From the cell containing the given text, extract its center point as [X, Y] coordinate. 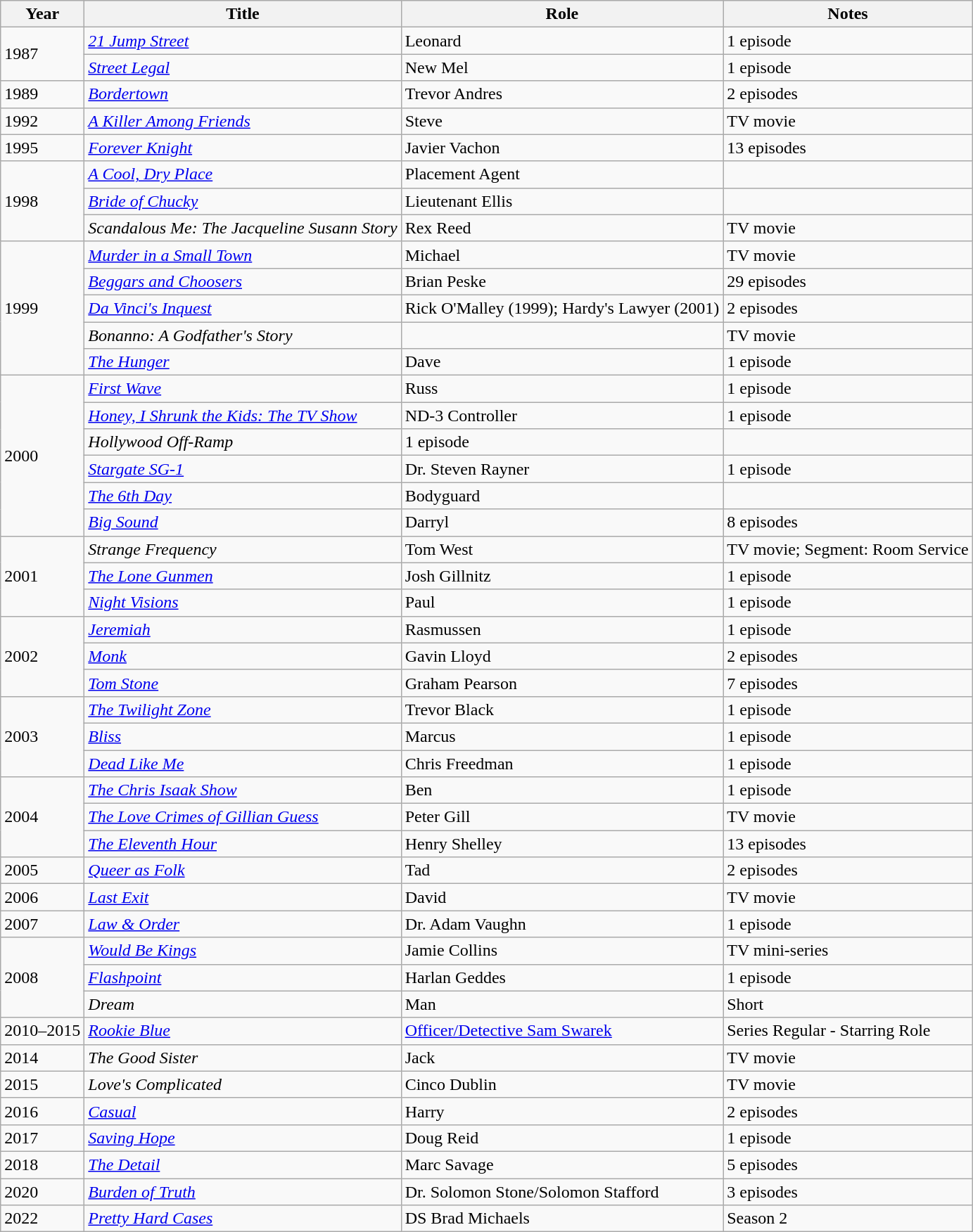
Burden of Truth [243, 1192]
Role [562, 14]
Darryl [562, 522]
Marcus [562, 736]
2017 [42, 1138]
Dr. Adam Vaughn [562, 924]
Big Sound [243, 522]
Bride of Chucky [243, 201]
Rookie Blue [243, 1031]
Harry [562, 1111]
Bonanno: A Godfather's Story [243, 335]
2010–2015 [42, 1031]
Marc Savage [562, 1164]
ND-3 Controller [562, 416]
Bordertown [243, 94]
Tad [562, 871]
1998 [42, 201]
The Love Crimes of Gillian Guess [243, 817]
The Twilight Zone [243, 710]
Officer/Detective Sam Swarek [562, 1031]
The Chris Isaak Show [243, 790]
Placement Agent [562, 174]
1989 [42, 94]
New Mel [562, 68]
Murder in a Small Town [243, 255]
2002 [42, 656]
A Killer Among Friends [243, 121]
Jack [562, 1058]
Series Regular - Starring Role [848, 1031]
2005 [42, 871]
Bodyguard [562, 496]
Jeremiah [243, 629]
Title [243, 14]
First Wave [243, 389]
The 6th Day [243, 496]
Ben [562, 790]
Dead Like Me [243, 763]
Trevor Andres [562, 94]
Leonard [562, 41]
Graham Pearson [562, 683]
Street Legal [243, 68]
The Detail [243, 1164]
2006 [42, 897]
7 episodes [848, 683]
Notes [848, 14]
Cinco Dublin [562, 1084]
2018 [42, 1164]
A Cool, Dry Place [243, 174]
The Lone Gunmen [243, 576]
2014 [42, 1058]
3 episodes [848, 1192]
Hollywood Off-Ramp [243, 442]
21 Jump Street [243, 41]
1992 [42, 121]
The Hunger [243, 362]
Night Visions [243, 603]
Honey, I Shrunk the Kids: The TV Show [243, 416]
Dave [562, 362]
2008 [42, 977]
2004 [42, 817]
Flashpoint [243, 977]
Rex Reed [562, 228]
8 episodes [848, 522]
1999 [42, 308]
2015 [42, 1084]
Year [42, 14]
Da Vinci's Inquest [243, 308]
Brian Peske [562, 281]
Michael [562, 255]
Harlan Geddes [562, 977]
Jamie Collins [562, 951]
Tom Stone [243, 683]
Monk [243, 656]
2003 [42, 736]
Paul [562, 603]
Dream [243, 1004]
Gavin Lloyd [562, 656]
Short [848, 1004]
David [562, 897]
2020 [42, 1192]
Henry Shelley [562, 844]
TV mini-series [848, 951]
Scandalous Me: The Jacqueline Susann Story [243, 228]
Dr. Solomon Stone/Solomon Stafford [562, 1192]
29 episodes [848, 281]
2022 [42, 1219]
Chris Freedman [562, 763]
The Eleventh Hour [243, 844]
2016 [42, 1111]
Peter Gill [562, 817]
Rick O'Malley (1999); Hardy's Lawyer (2001) [562, 308]
Casual [243, 1111]
Last Exit [243, 897]
TV movie; Segment: Room Service [848, 549]
Russ [562, 389]
2001 [42, 576]
Man [562, 1004]
Law & Order [243, 924]
Dr. Steven Rayner [562, 469]
Steve [562, 121]
Trevor Black [562, 710]
Beggars and Choosers [243, 281]
2007 [42, 924]
Josh Gillnitz [562, 576]
2000 [42, 456]
Bliss [243, 736]
5 episodes [848, 1164]
The Good Sister [243, 1058]
Doug Reid [562, 1138]
Stargate SG-1 [243, 469]
Rasmussen [562, 629]
Love's Complicated [243, 1084]
DS Brad Michaels [562, 1219]
Tom West [562, 549]
Javier Vachon [562, 148]
Forever Knight [243, 148]
Strange Frequency [243, 549]
1987 [42, 54]
Pretty Hard Cases [243, 1219]
1995 [42, 148]
Saving Hope [243, 1138]
Queer as Folk [243, 871]
Season 2 [848, 1219]
Lieutenant Ellis [562, 201]
Would Be Kings [243, 951]
